Locate the cell with the specified text and output its (X, Y) center coordinate. 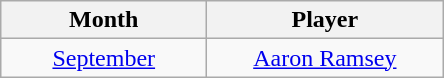
September (104, 58)
Player (325, 20)
Aaron Ramsey (325, 58)
Month (104, 20)
